Locate the cell with the specified text and output its [X, Y] center coordinate. 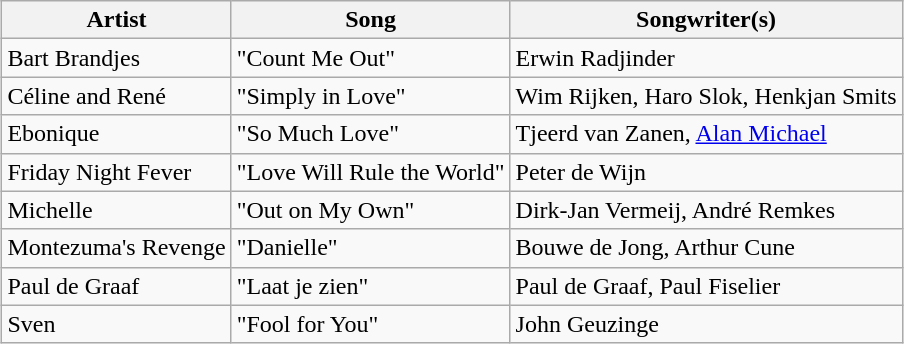
Paul de Graaf [116, 286]
Peter de Wijn [706, 172]
Songwriter(s) [706, 20]
Artist [116, 20]
Céline and René [116, 96]
"Laat je zien" [370, 286]
Erwin Radjinder [706, 58]
Paul de Graaf, Paul Fiselier [706, 286]
Bouwe de Jong, Arthur Cune [706, 248]
Ebonique [116, 134]
"Love Will Rule the World" [370, 172]
John Geuzinge [706, 324]
Montezuma's Revenge [116, 248]
"Simply in Love" [370, 96]
"Fool for You" [370, 324]
"Danielle" [370, 248]
Michelle [116, 210]
Sven [116, 324]
Tjeerd van Zanen, Alan Michael [706, 134]
Dirk-Jan Vermeij, André Remkes [706, 210]
"Out on My Own" [370, 210]
Bart Brandjes [116, 58]
Friday Night Fever [116, 172]
"So Much Love" [370, 134]
Wim Rijken, Haro Slok, Henkjan Smits [706, 96]
"Count Me Out" [370, 58]
Song [370, 20]
